Output the (X, Y) coordinate of the center of the cell containing the given text.  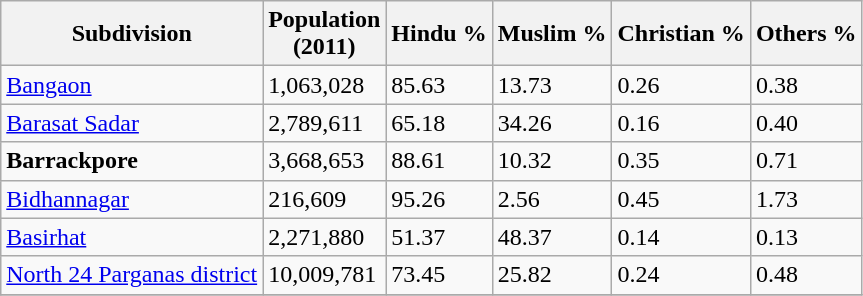
25.82 (552, 275)
0.26 (681, 85)
73.45 (439, 275)
48.37 (552, 237)
Christian % (681, 34)
0.24 (681, 275)
Others % (806, 34)
0.45 (681, 199)
2.56 (552, 199)
0.71 (806, 161)
Population(2011) (324, 34)
1,063,028 (324, 85)
1.73 (806, 199)
10.32 (552, 161)
Barrackpore (132, 161)
0.14 (681, 237)
Muslim % (552, 34)
34.26 (552, 123)
0.40 (806, 123)
Basirhat (132, 237)
Barasat Sadar (132, 123)
2,271,880 (324, 237)
2,789,611 (324, 123)
88.61 (439, 161)
Subdivision (132, 34)
0.35 (681, 161)
North 24 Parganas district (132, 275)
Bidhannagar (132, 199)
95.26 (439, 199)
0.13 (806, 237)
216,609 (324, 199)
10,009,781 (324, 275)
65.18 (439, 123)
Hindu % (439, 34)
13.73 (552, 85)
3,668,653 (324, 161)
51.37 (439, 237)
85.63 (439, 85)
0.38 (806, 85)
0.48 (806, 275)
0.16 (681, 123)
Bangaon (132, 85)
